For the text-containing cell, return its midpoint in (x, y) coordinate format. 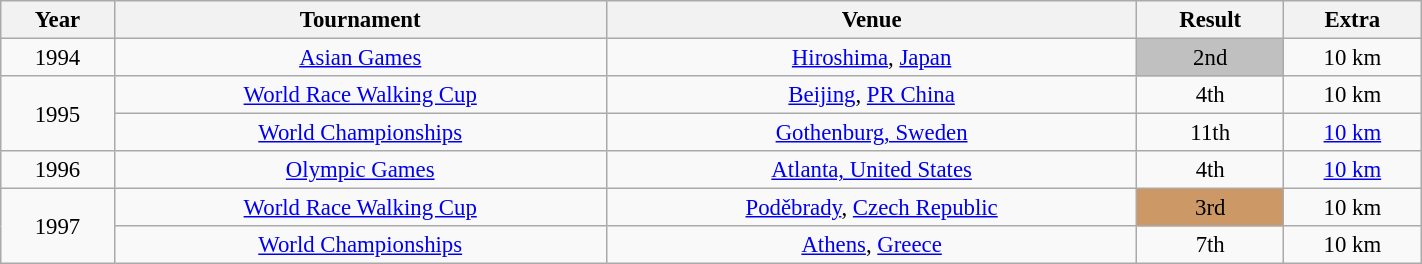
Gothenburg, Sweden (872, 133)
1997 (58, 226)
1996 (58, 170)
Hiroshima, Japan (872, 58)
Tournament (360, 20)
7th (1210, 245)
Venue (872, 20)
Extra (1353, 20)
1995 (58, 114)
Asian Games (360, 58)
Athens, Greece (872, 245)
2nd (1210, 58)
Poděbrady, Czech Republic (872, 208)
Result (1210, 20)
Olympic Games (360, 170)
Atlanta, United States (872, 170)
Year (58, 20)
Beijing, PR China (872, 95)
3rd (1210, 208)
11th (1210, 133)
1994 (58, 58)
